Output the (x, y) coordinate of the center of the cell containing the given text.  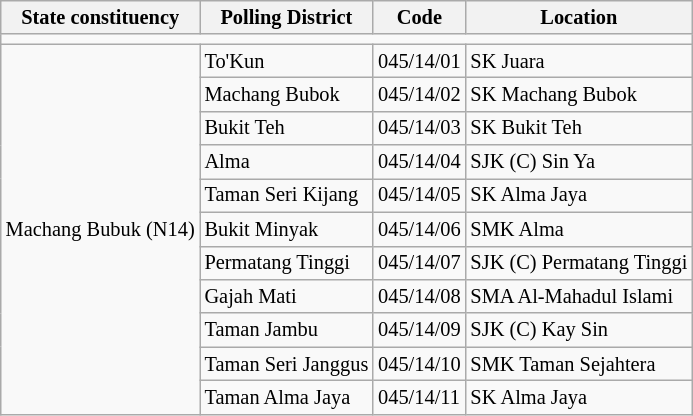
045/14/08 (419, 296)
045/14/04 (419, 162)
SK Machang Bubok (580, 94)
SJK (C) Permatang Tinggi (580, 263)
045/14/06 (419, 229)
045/14/10 (419, 364)
Machang Bubuk (N14) (100, 229)
Bukit Teh (287, 128)
SK Bukit Teh (580, 128)
Bukit Minyak (287, 229)
045/14/09 (419, 330)
Taman Alma Jaya (287, 397)
Gajah Mati (287, 296)
Taman Jambu (287, 330)
State constituency (100, 17)
Machang Bubok (287, 94)
SJK (C) Sin Ya (580, 162)
Taman Seri Kijang (287, 195)
Alma (287, 162)
045/14/01 (419, 61)
045/14/07 (419, 263)
SMK Alma (580, 229)
045/14/03 (419, 128)
SMA Al-Mahadul Islami (580, 296)
Permatang Tinggi (287, 263)
Location (580, 17)
SJK (C) Kay Sin (580, 330)
Code (419, 17)
045/14/02 (419, 94)
To'Kun (287, 61)
SMK Taman Sejahtera (580, 364)
045/14/11 (419, 397)
Taman Seri Janggus (287, 364)
SK Juara (580, 61)
Polling District (287, 17)
045/14/05 (419, 195)
